Scan for the cell matching the given text and deliver its [x, y] coordinate at center. 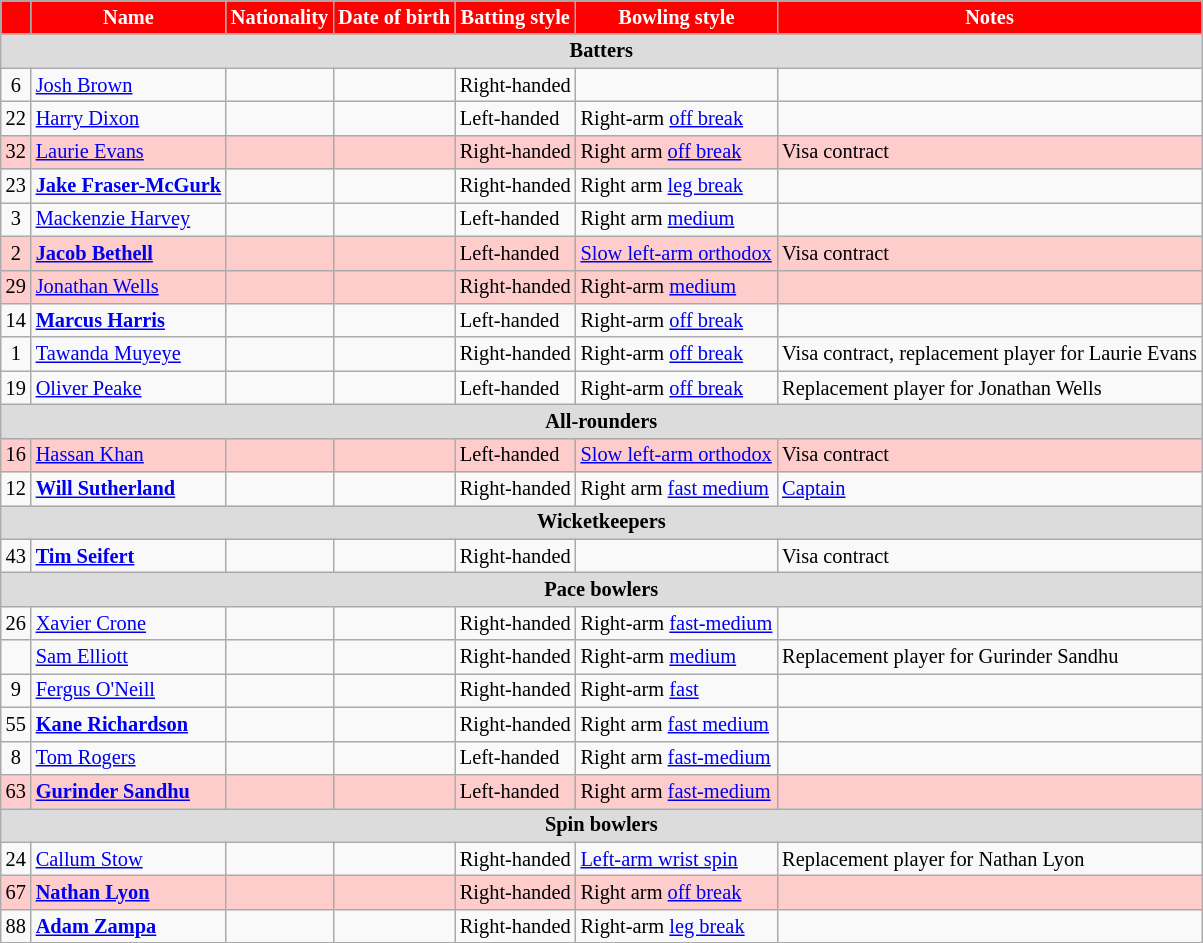
Gurinder Sandhu [128, 791]
Name [128, 17]
Replacement player for Nathan Lyon [990, 859]
Right-arm leg break [677, 926]
24 [16, 859]
Captain [990, 489]
Harry Dixon [128, 118]
12 [16, 489]
Adam Zampa [128, 926]
Mackenzie Harvey [128, 219]
Spin bowlers [602, 825]
6 [16, 85]
Laurie Evans [128, 152]
2 [16, 253]
Jake Fraser-McGurk [128, 186]
Right arm medium [677, 219]
Callum Stow [128, 859]
8 [16, 758]
Left-arm wrist spin [677, 859]
Oliver Peake [128, 388]
Josh Brown [128, 85]
Will Sutherland [128, 489]
14 [16, 320]
Date of birth [394, 17]
9 [16, 690]
Batting style [516, 17]
55 [16, 724]
Tawanda Muyeye [128, 354]
Tim Seifert [128, 556]
29 [16, 287]
Batters [602, 51]
Notes [990, 17]
43 [16, 556]
Kane Richardson [128, 724]
88 [16, 926]
Hassan Khan [128, 455]
Marcus Harris [128, 320]
16 [16, 455]
26 [16, 623]
Tom Rogers [128, 758]
Jacob Bethell [128, 253]
Bowling style [677, 17]
Right-arm fast-medium [677, 623]
63 [16, 791]
Nationality [280, 17]
Pace bowlers [602, 589]
Right-arm fast [677, 690]
Fergus O'Neill [128, 690]
Jonathan Wells [128, 287]
32 [16, 152]
19 [16, 388]
3 [16, 219]
Xavier Crone [128, 623]
Wicketkeepers [602, 522]
1 [16, 354]
Replacement player for Jonathan Wells [990, 388]
Nathan Lyon [128, 892]
22 [16, 118]
Visa contract, replacement player for Laurie Evans [990, 354]
Replacement player for Gurinder Sandhu [990, 657]
Right arm leg break [677, 186]
67 [16, 892]
23 [16, 186]
Sam Elliott [128, 657]
All-rounders [602, 421]
